Return the (X, Y) coordinate for the center point of the cell that contains the specified text.  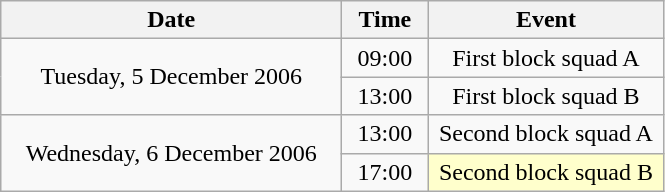
Date (172, 20)
Second block squad B (546, 172)
First block squad A (546, 58)
Second block squad A (546, 134)
Wednesday, 6 December 2006 (172, 153)
Tuesday, 5 December 2006 (172, 77)
First block squad B (546, 96)
Time (385, 20)
Event (546, 20)
09:00 (385, 58)
17:00 (385, 172)
